Output the [X, Y] coordinate of the center of the cell containing the given text.  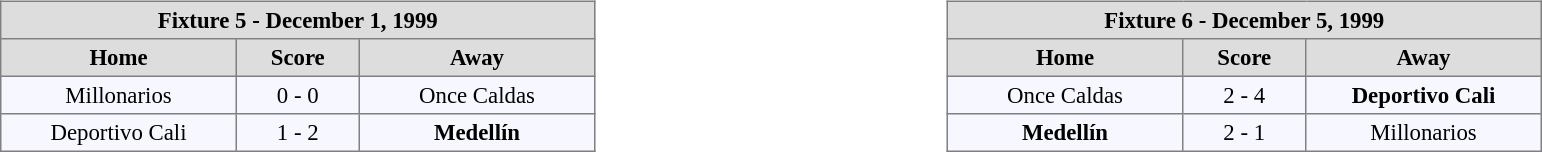
Fixture 5 - December 1, 1999 [298, 20]
0 - 0 [298, 95]
Fixture 6 - December 5, 1999 [1244, 20]
2 - 1 [1244, 133]
1 - 2 [298, 133]
2 - 4 [1244, 95]
